Extract the (x, y) coordinate from the center of the cell holding the provided text.  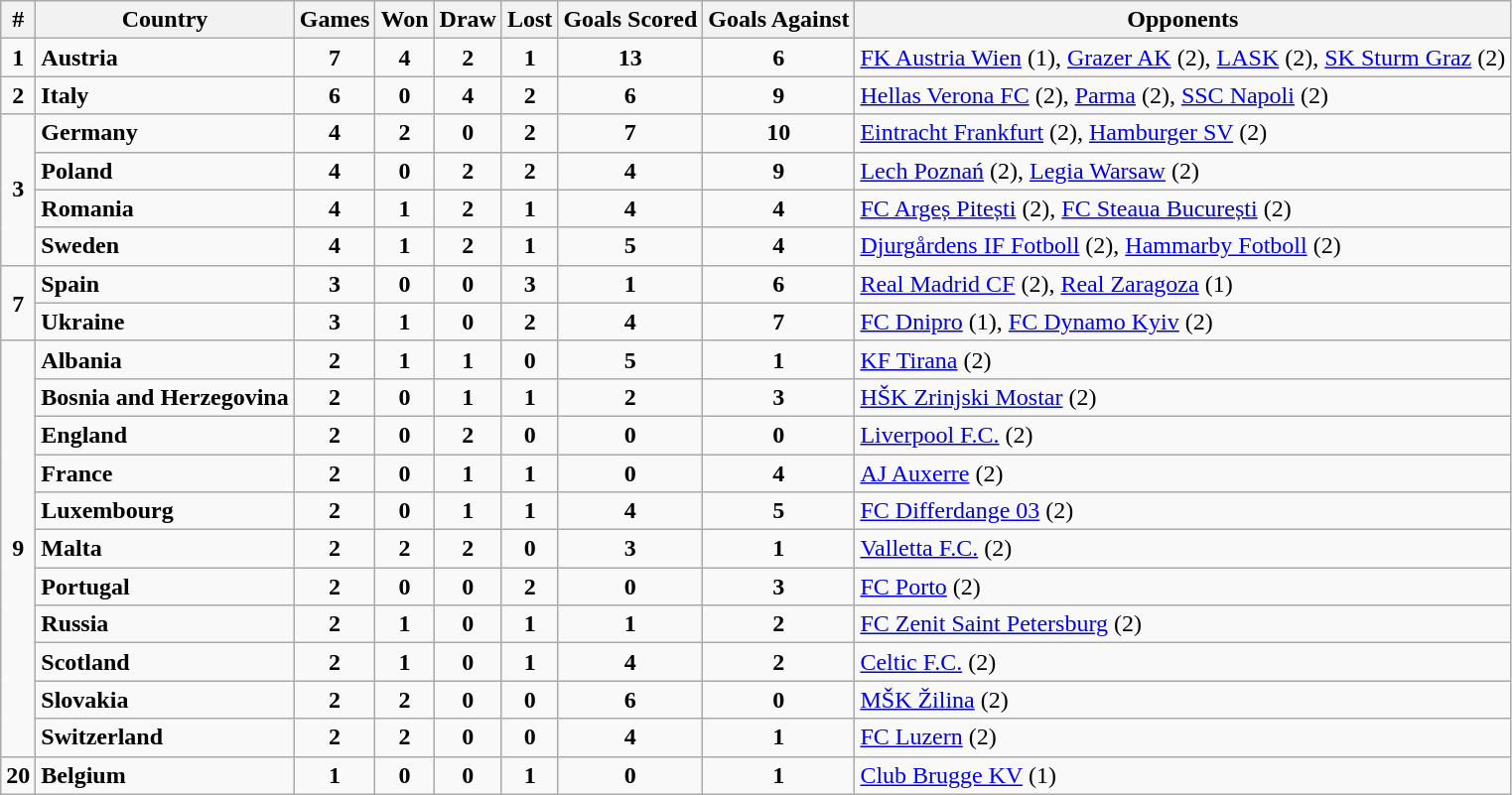
England (165, 435)
FC Porto (2) (1183, 587)
Portugal (165, 587)
Real Madrid CF (2), Real Zaragoza (1) (1183, 284)
Scotland (165, 662)
Italy (165, 95)
Slovakia (165, 700)
France (165, 473)
Luxembourg (165, 511)
Hellas Verona FC (2), Parma (2), SSC Napoli (2) (1183, 95)
Djurgårdens IF Fotboll (2), Hammarby Fotboll (2) (1183, 246)
Won (405, 20)
Lost (529, 20)
Bosnia and Herzegovina (165, 397)
HŠK Zrinjski Mostar (2) (1183, 397)
20 (18, 775)
Sweden (165, 246)
13 (630, 58)
Switzerland (165, 737)
FC Zenit Saint Petersburg (2) (1183, 624)
FC Differdange 03 (2) (1183, 511)
Poland (165, 171)
Ukraine (165, 322)
Austria (165, 58)
Germany (165, 133)
Valletta F.C. (2) (1183, 549)
Russia (165, 624)
Country (165, 20)
AJ Auxerre (2) (1183, 473)
FK Austria Wien (1), Grazer AK (2), LASK (2), SK Sturm Graz (2) (1183, 58)
FC Dnipro (1), FC Dynamo Kyiv (2) (1183, 322)
Draw (468, 20)
Goals Against (778, 20)
KF Tirana (2) (1183, 359)
Goals Scored (630, 20)
Celtic F.C. (2) (1183, 662)
MŠK Žilina (2) (1183, 700)
Albania (165, 359)
Romania (165, 208)
Spain (165, 284)
Games (335, 20)
# (18, 20)
Opponents (1183, 20)
Lech Poznań (2), Legia Warsaw (2) (1183, 171)
FC Luzern (2) (1183, 737)
10 (778, 133)
Eintracht Frankfurt (2), Hamburger SV (2) (1183, 133)
Club Brugge KV (1) (1183, 775)
FC Argeș Pitești (2), FC Steaua București (2) (1183, 208)
Malta (165, 549)
Liverpool F.C. (2) (1183, 435)
Belgium (165, 775)
